Scan for the cell matching the given text and deliver its (x, y) coordinate at center. 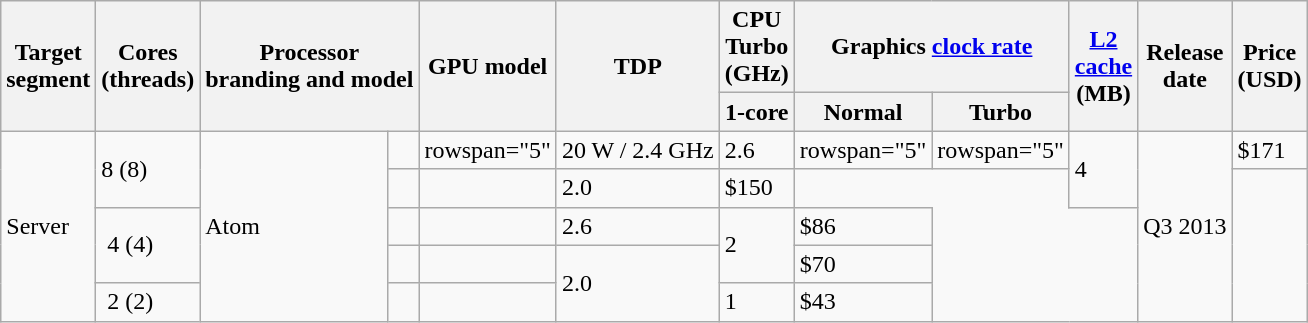
Releasedate (1185, 66)
1 (756, 302)
Targetsegment (48, 66)
20 W / 2.4 GHz (638, 150)
Q3 2013 (1185, 226)
Cores(threads) (148, 66)
$171 (1270, 150)
Atom (294, 226)
TDP (638, 66)
8 (8) (148, 169)
Price(USD) (1270, 66)
4 (4) (148, 245)
$86 (863, 226)
L2cache(MB) (1103, 66)
GPU model (488, 66)
4 (1103, 169)
$70 (863, 264)
CPUTurbo(GHz) (756, 47)
$43 (863, 302)
Server (48, 226)
Processorbranding and model (310, 66)
$150 (756, 188)
1-core (756, 112)
Normal (863, 112)
Turbo (1001, 112)
2 (756, 245)
Graphics clock rate (932, 47)
2 (2) (148, 302)
